From the cell containing the given text, extract its center point as (X, Y) coordinate. 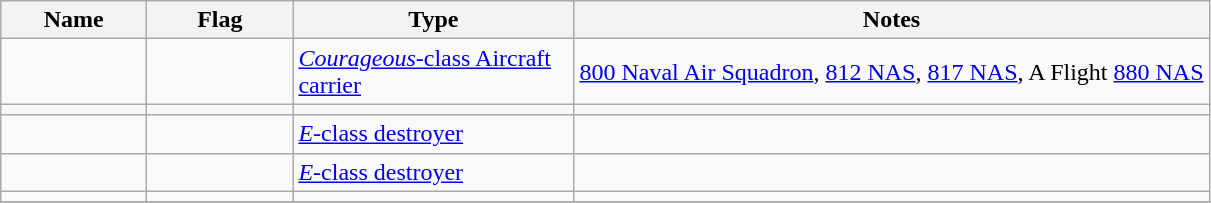
Courageous-class Aircraft carrier (434, 72)
Name (74, 20)
Notes (892, 20)
800 Naval Air Squadron, 812 NAS, 817 NAS, A Flight 880 NAS (892, 72)
Flag (220, 20)
Type (434, 20)
